From the cell containing the given text, extract its center point as [x, y] coordinate. 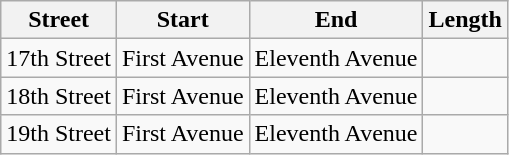
17th Street [59, 58]
Street [59, 20]
19th Street [59, 134]
18th Street [59, 96]
Start [182, 20]
End [336, 20]
Length [465, 20]
